Extract the (x, y) coordinate from the center of the cell holding the provided text.  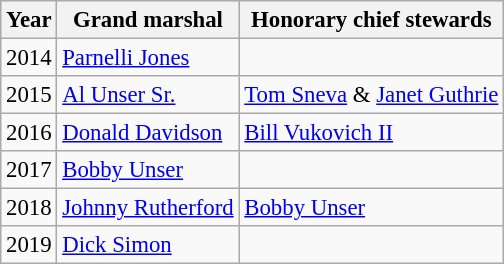
2014 (29, 58)
Parnelli Jones (148, 58)
2019 (29, 245)
Honorary chief stewards (372, 20)
2017 (29, 170)
2015 (29, 95)
Grand marshal (148, 20)
Year (29, 20)
Johnny Rutherford (148, 208)
Bill Vukovich II (372, 133)
Dick Simon (148, 245)
2016 (29, 133)
Tom Sneva & Janet Guthrie (372, 95)
Al Unser Sr. (148, 95)
Donald Davidson (148, 133)
2018 (29, 208)
